Locate the cell with the specified text and output its (x, y) center coordinate. 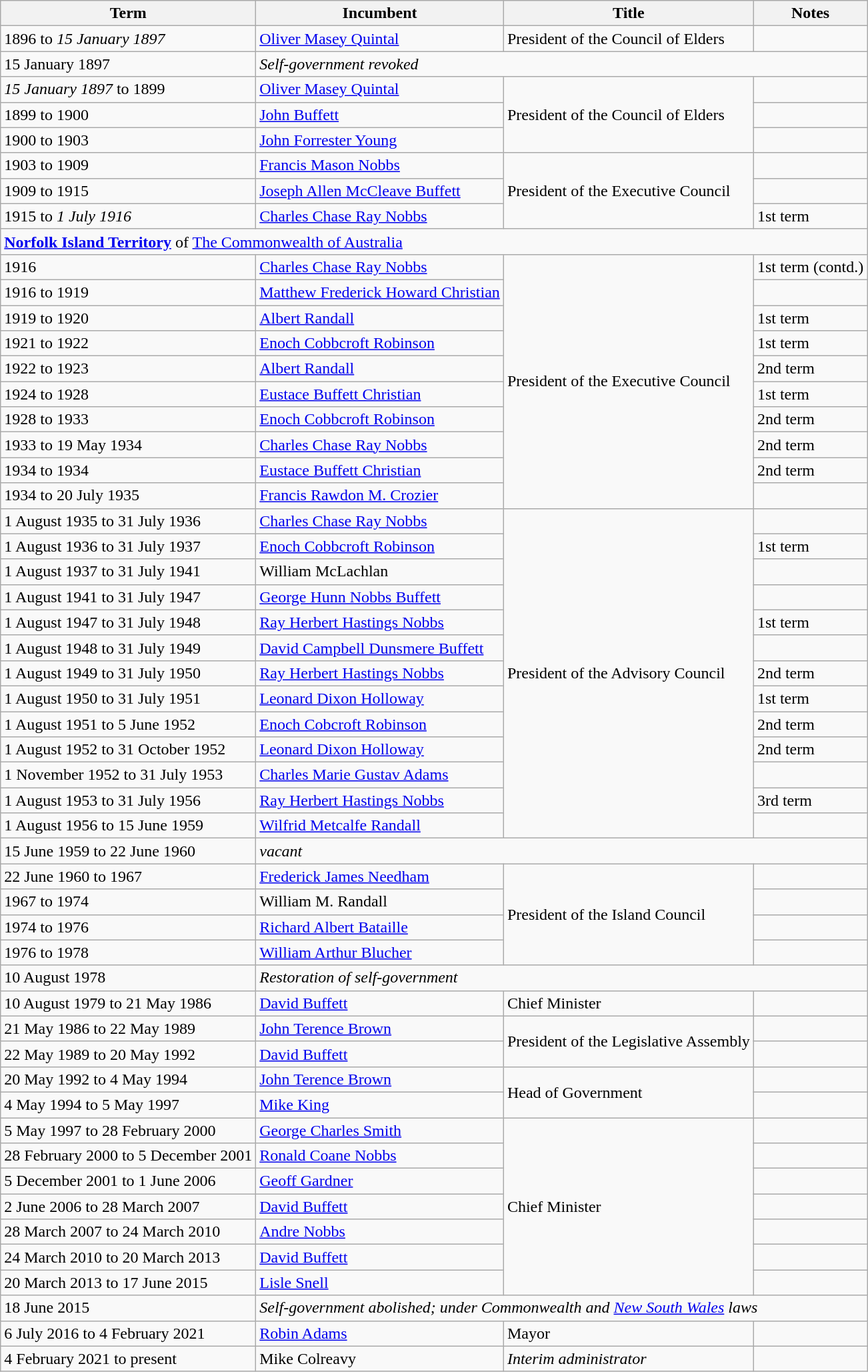
1933 to 19 May 1934 (128, 445)
Norfolk Island Territory of The Commonwealth of Australia (434, 241)
1903 to 1909 (128, 165)
1916 to 1919 (128, 292)
1915 to 1 July 1916 (128, 216)
1924 to 1928 (128, 394)
1900 to 1903 (128, 140)
Mayor (628, 1333)
4 February 2021 to present (128, 1359)
1934 to 1934 (128, 470)
1 August 1941 to 31 July 1947 (128, 597)
John Buffett (380, 115)
5 December 2001 to 1 June 2006 (128, 1181)
Lisle Snell (380, 1283)
1967 to 1974 (128, 902)
Geoff Gardner (380, 1181)
Andre Nobbs (380, 1232)
1909 to 1915 (128, 191)
President of the Advisory Council (628, 674)
1899 to 1900 (128, 115)
2 June 2006 to 28 March 2007 (128, 1207)
Title (628, 13)
15 January 1897 to 1899 (128, 89)
5 May 1997 to 28 February 2000 (128, 1131)
1974 to 1976 (128, 927)
Matthew Frederick Howard Christian (380, 292)
1 August 1947 to 31 July 1948 (128, 622)
Francis Rawdon M. Crozier (380, 496)
1916 (128, 267)
10 August 1978 (128, 978)
4 May 1994 to 5 May 1997 (128, 1105)
David Campbell Dunsmere Buffett (380, 648)
21 May 1986 to 22 May 1989 (128, 1028)
1896 to 15 January 1897 (128, 39)
10 August 1979 to 21 May 1986 (128, 1003)
Joseph Allen McCleave Buffett (380, 191)
Mike Colreavy (380, 1359)
Ronald Coane Nobbs (380, 1156)
Enoch Cobcroft Robinson (380, 724)
Self-government abolished; under Commonwealth and New South Wales laws (561, 1308)
15 January 1897 (128, 64)
Robin Adams (380, 1333)
William Arthur Blucher (380, 952)
Restoration of self-government (561, 978)
28 February 2000 to 5 December 2001 (128, 1156)
1 August 1952 to 31 October 1952 (128, 750)
1921 to 1922 (128, 344)
1 August 1951 to 5 June 1952 (128, 724)
1928 to 1933 (128, 420)
President of the Legislative Assembly (628, 1041)
Incumbent (380, 13)
1 August 1935 to 31 July 1936 (128, 521)
Head of Government (628, 1092)
Self-government revoked (561, 64)
1 August 1956 to 15 June 1959 (128, 826)
Charles Marie Gustav Adams (380, 775)
1 August 1936 to 31 July 1937 (128, 546)
Notes (810, 13)
vacant (561, 851)
24 March 2010 to 20 March 2013 (128, 1257)
George Charles Smith (380, 1131)
3rd term (810, 800)
20 May 1992 to 4 May 1994 (128, 1079)
1934 to 20 July 1935 (128, 496)
1 November 1952 to 31 July 1953 (128, 775)
1 August 1953 to 31 July 1956 (128, 800)
William M. Randall (380, 902)
Wilfrid Metcalfe Randall (380, 826)
1976 to 1978 (128, 952)
George Hunn Nobbs Buffett (380, 597)
1 August 1949 to 31 July 1950 (128, 673)
1 August 1937 to 31 July 1941 (128, 572)
6 July 2016 to 4 February 2021 (128, 1333)
1 August 1948 to 31 July 1949 (128, 648)
1st term (contd.) (810, 267)
28 March 2007 to 24 March 2010 (128, 1232)
Interim administrator (628, 1359)
1919 to 1920 (128, 318)
Frederick James Needham (380, 876)
20 March 2013 to 17 June 2015 (128, 1283)
Richard Albert Bataille (380, 927)
President of the Island Council (628, 914)
1 August 1950 to 31 July 1951 (128, 698)
22 June 1960 to 1967 (128, 876)
William McLachlan (380, 572)
Term (128, 13)
22 May 1989 to 20 May 1992 (128, 1054)
1922 to 1923 (128, 369)
18 June 2015 (128, 1308)
Francis Mason Nobbs (380, 165)
15 June 1959 to 22 June 1960 (128, 851)
Mike King (380, 1105)
John Forrester Young (380, 140)
